Search for the cell housing the specified text and yield its (x, y) center coordinate. 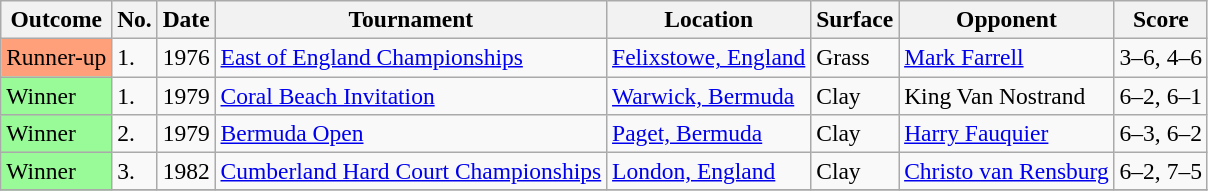
London, England (709, 171)
1976 (186, 57)
Surface (855, 19)
Grass (855, 57)
King Van Nostrand (1006, 95)
6–3, 6–2 (1160, 133)
6–2, 6–1 (1160, 95)
Warwick, Bermuda (709, 95)
No. (134, 19)
6–2, 7–5 (1160, 171)
Christo van Rensburg (1006, 171)
Opponent (1006, 19)
Score (1160, 19)
Cumberland Hard Court Championships (411, 171)
1982 (186, 171)
3. (134, 171)
Tournament (411, 19)
Bermuda Open (411, 133)
Mark Farrell (1006, 57)
Harry Fauquier (1006, 133)
3–6, 4–6 (1160, 57)
Runner-up (56, 57)
2. (134, 133)
East of England Championships (411, 57)
Location (709, 19)
Felixstowe, England (709, 57)
Date (186, 19)
Paget, Bermuda (709, 133)
Coral Beach Invitation (411, 95)
Outcome (56, 19)
